Identify which cell holds the provided text, then report its (x, y) central coordinate. 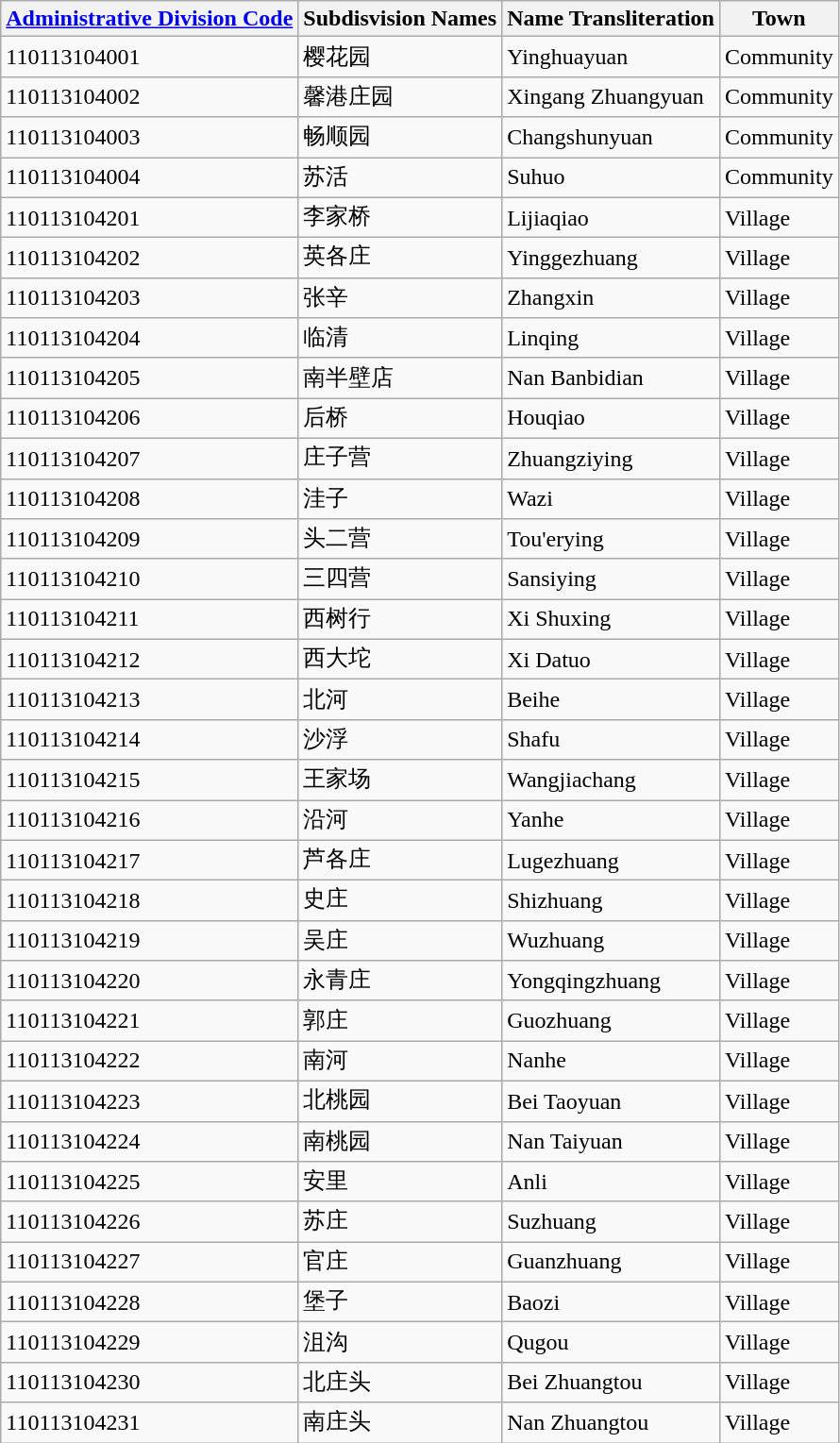
Suhuo (612, 177)
苏活 (400, 177)
永青庄 (400, 982)
南桃园 (400, 1142)
李家桥 (400, 217)
Wuzhuang (612, 940)
Nanhe (612, 1061)
Name Transliteration (612, 19)
Linqing (612, 338)
110113104203 (149, 298)
110113104212 (149, 659)
110113104226 (149, 1221)
Yinghuayuan (612, 57)
北桃园 (400, 1100)
英各庄 (400, 259)
史庄 (400, 900)
馨港庄园 (400, 96)
Xi Shuxing (612, 619)
张辛 (400, 298)
110113104230 (149, 1382)
Zhangxin (612, 298)
南半壁店 (400, 378)
Bei Taoyuan (612, 1100)
110113104224 (149, 1142)
苏庄 (400, 1221)
Bei Zhuangtou (612, 1382)
官庄 (400, 1263)
王家场 (400, 780)
Lugezhuang (612, 861)
110113104215 (149, 780)
110113104231 (149, 1423)
Nan Taiyuan (612, 1142)
Xi Datuo (612, 659)
洼子 (400, 498)
110113104001 (149, 57)
沮沟 (400, 1342)
畅顺园 (400, 138)
Zhuangziying (612, 459)
Beihe (612, 700)
110113104205 (149, 378)
Nan Banbidian (612, 378)
安里 (400, 1182)
西树行 (400, 619)
Houqiao (612, 419)
110113104219 (149, 940)
Subdisvision Names (400, 19)
Wazi (612, 498)
110113104204 (149, 338)
110113104206 (149, 419)
Town (779, 19)
Shafu (612, 740)
三四营 (400, 579)
110113104225 (149, 1182)
110113104002 (149, 96)
Nan Zhuangtou (612, 1423)
Yinggezhuang (612, 259)
北庄头 (400, 1382)
Changshunyuan (612, 138)
Shizhuang (612, 900)
头二营 (400, 540)
南庄头 (400, 1423)
Administrative Division Code (149, 19)
110113104214 (149, 740)
吴庄 (400, 940)
Baozi (612, 1302)
Suzhuang (612, 1221)
Xingang Zhuangyuan (612, 96)
Yanhe (612, 821)
堡子 (400, 1302)
樱花园 (400, 57)
110113104220 (149, 982)
110113104216 (149, 821)
Guanzhuang (612, 1263)
110113104207 (149, 459)
南河 (400, 1061)
110113104004 (149, 177)
110113104202 (149, 259)
Anli (612, 1182)
临清 (400, 338)
Lijiaqiao (612, 217)
110113104228 (149, 1302)
110113104227 (149, 1263)
110113104213 (149, 700)
后桥 (400, 419)
110113104201 (149, 217)
Qugou (612, 1342)
110113104003 (149, 138)
芦各庄 (400, 861)
庄子营 (400, 459)
110113104229 (149, 1342)
110113104222 (149, 1061)
Wangjiachang (612, 780)
110113104221 (149, 1021)
Yongqingzhuang (612, 982)
Sansiying (612, 579)
110113104217 (149, 861)
110113104218 (149, 900)
Tou'erying (612, 540)
北河 (400, 700)
沿河 (400, 821)
110113104208 (149, 498)
郭庄 (400, 1021)
110113104209 (149, 540)
Guozhuang (612, 1021)
110113104210 (149, 579)
西大坨 (400, 659)
110113104223 (149, 1100)
沙浮 (400, 740)
110113104211 (149, 619)
